Find where the given text appears and provide that cell's center as (x, y) coordinate. 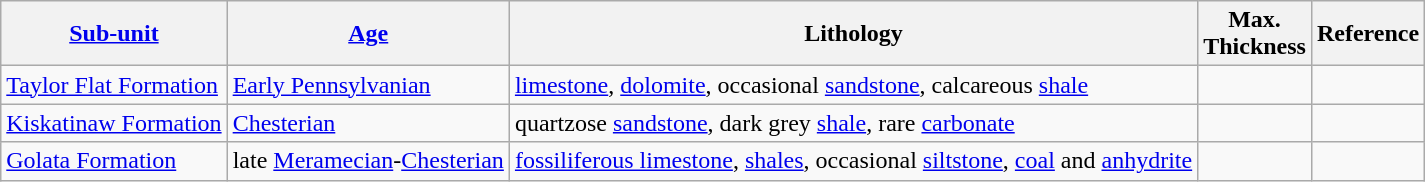
Taylor Flat Formation (114, 85)
Kiskatinaw Formation (114, 123)
Lithology (853, 34)
limestone, dolomite, occasional sandstone, calcareous shale (853, 85)
Age (368, 34)
quartzose sandstone, dark grey shale, rare carbonate (853, 123)
Chesterian (368, 123)
Early Pennsylvanian (368, 85)
Max.Thickness (1255, 34)
late Meramecian-Chesterian (368, 161)
Golata Formation (114, 161)
fossiliferous limestone, shales, occasional siltstone, coal and anhydrite (853, 161)
Reference (1368, 34)
Sub-unit (114, 34)
